From the cell containing the given text, extract its center point as (x, y) coordinate. 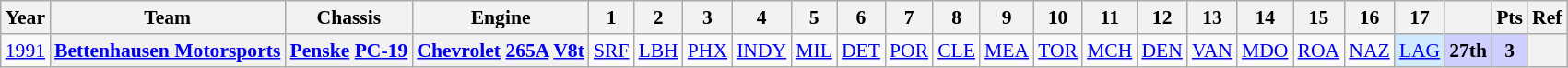
MDO (1265, 51)
6 (861, 17)
INDY (761, 51)
Team (168, 17)
Pts (1510, 17)
TOR (1058, 51)
Chassis (348, 17)
8 (957, 17)
Engine (501, 17)
DET (861, 51)
11 (1110, 17)
14 (1265, 17)
Penske PC-19 (348, 51)
MEA (1007, 51)
NAZ (1369, 51)
1991 (26, 51)
MCH (1110, 51)
POR (909, 51)
Year (26, 17)
9 (1007, 17)
27th (1468, 51)
15 (1319, 17)
12 (1161, 17)
17 (1420, 17)
5 (814, 17)
CLE (957, 51)
Bettenhausen Motorsports (168, 51)
7 (909, 17)
PHX (708, 51)
SRF (612, 51)
VAN (1212, 51)
2 (658, 17)
ROA (1319, 51)
Chevrolet 265A V8t (501, 51)
Ref (1547, 17)
13 (1212, 17)
16 (1369, 17)
LBH (658, 51)
MIL (814, 51)
DEN (1161, 51)
4 (761, 17)
LAG (1420, 51)
10 (1058, 17)
1 (612, 17)
